Extract the [x, y] coordinate from the center of the cell holding the provided text.  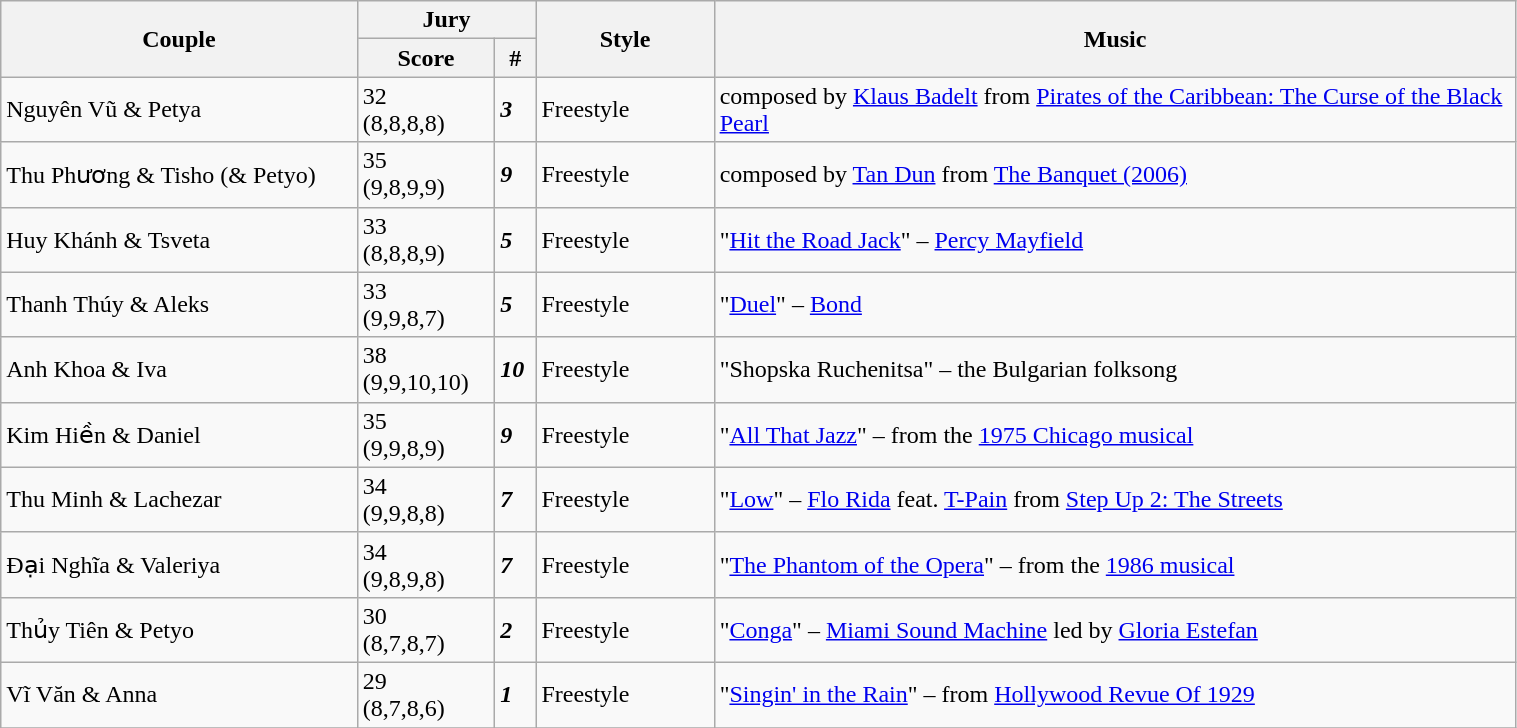
33 (9,9,8,7) [426, 304]
Thủy Tiên & Petyo [179, 630]
Nguyên Vũ & Petya [179, 110]
1 [516, 694]
35 (9,8,9,9) [426, 174]
Kim Hiền & Daniel [179, 434]
Score [426, 58]
"The Phantom of the Opera" – from the 1986 musical [1115, 564]
"Singin' in the Rain" – from Hollywood Revue Of 1929 [1115, 694]
Style [625, 39]
"Shopska Ruchenitsa" – the Bulgarian folksong [1115, 370]
Vĩ Văn & Anna [179, 694]
Thu Minh & Lachezar [179, 500]
3 [516, 110]
Thanh Thúy & Aleks [179, 304]
10 [516, 370]
29 (8,7,8,6) [426, 694]
"Hit the Road Jack" – Percy Mayfield [1115, 240]
30 (8,7,8,7) [426, 630]
34 (9,8,9,8) [426, 564]
32 (8,8,8,8) [426, 110]
Thu Phương & Tisho (& Petyo) [179, 174]
"Low" – Flo Rida feat. T-Pain from Step Up 2: The Streets [1115, 500]
composed by Tan Dun from The Banquet (2006) [1115, 174]
"Duel" – Bond [1115, 304]
Couple [179, 39]
"All That Jazz" – from the 1975 Chicago musical [1115, 434]
Anh Khoa & Iva [179, 370]
34 (9,9,8,8) [426, 500]
Jury [446, 20]
38 (9,9,10,10) [426, 370]
33 (8,8,8,9) [426, 240]
2 [516, 630]
Đại Nghĩa & Valeriya [179, 564]
35 (9,9,8,9) [426, 434]
Music [1115, 39]
composed by Klaus Badelt from Pirates of the Caribbean: The Curse of the Black Pearl [1115, 110]
# [516, 58]
Huy Khánh & Tsveta [179, 240]
"Conga" – Miami Sound Machine led by Gloria Estefan [1115, 630]
